Provide the (X, Y) coordinate of the cell's center where the given text is located.  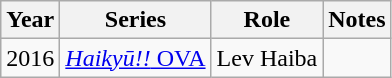
Haikyū!! OVA (136, 58)
Role (267, 20)
Notes (357, 20)
Lev Haiba (267, 58)
Year (30, 20)
2016 (30, 58)
Series (136, 20)
